Scan for the cell matching the given text and deliver its (X, Y) coordinate at center. 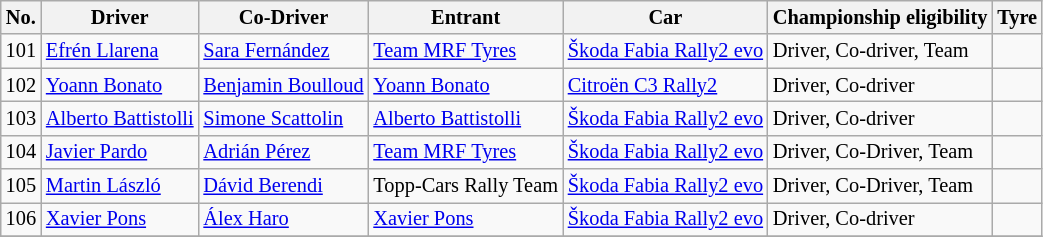
Martin László (120, 186)
Javier Pardo (120, 152)
Benjamin Boulloud (283, 85)
Álex Haro (283, 219)
106 (21, 219)
Co-Driver (283, 17)
103 (21, 118)
Adrián Pérez (283, 152)
Topp-Cars Rally Team (465, 186)
Driver, Co-driver, Team (880, 51)
Efrén Llarena (120, 51)
Sara Fernández (283, 51)
Entrant (465, 17)
101 (21, 51)
Driver (120, 17)
Dávid Berendi (283, 186)
Car (666, 17)
104 (21, 152)
Citroën C3 Rally2 (666, 85)
Simone Scattolin (283, 118)
No. (21, 17)
102 (21, 85)
Tyre (1017, 17)
Championship eligibility (880, 17)
105 (21, 186)
